Return the (X, Y) coordinate for the center point of the cell that contains the specified text.  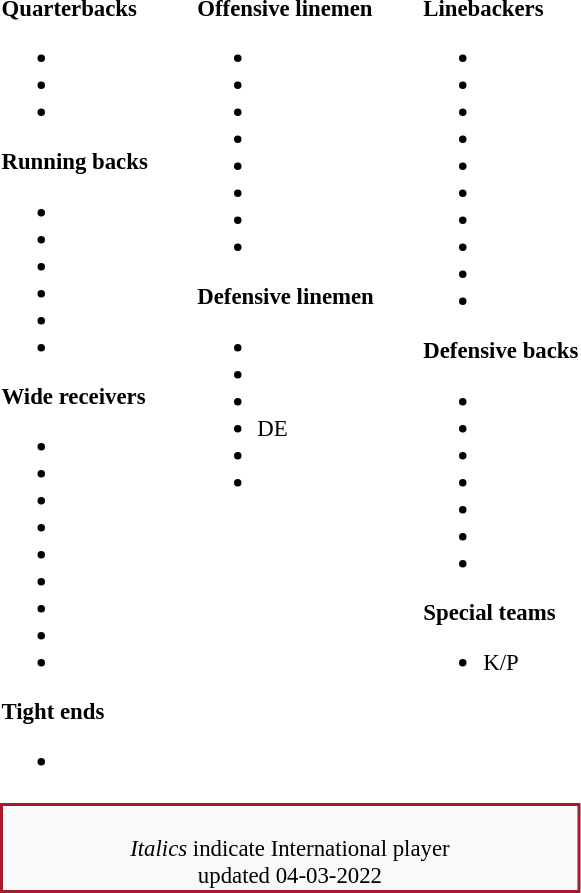
Italics indicate International player updated 04-03-2022 (290, 847)
